Return the [x, y] coordinate for the center point of the cell that contains the specified text.  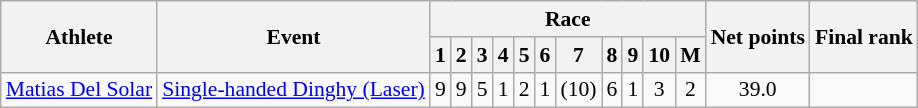
Single-handed Dinghy (Laser) [294, 90]
10 [659, 55]
Matias Del Solar [79, 90]
7 [578, 55]
(10) [578, 90]
Event [294, 36]
Net points [758, 36]
Final rank [864, 36]
M [690, 55]
39.0 [758, 90]
8 [612, 55]
Race [568, 19]
4 [504, 55]
Athlete [79, 36]
